Return the [x, y] coordinate for the center point of the cell that contains the specified text.  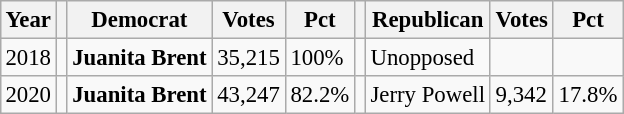
Democrat [140, 20]
Year [28, 20]
35,215 [248, 57]
17.8% [588, 95]
9,342 [522, 95]
2020 [28, 95]
43,247 [248, 95]
82.2% [320, 95]
Unopposed [428, 57]
2018 [28, 57]
Jerry Powell [428, 95]
Republican [428, 20]
100% [320, 57]
